Extract the [x, y] coordinate from the center of the cell holding the provided text.  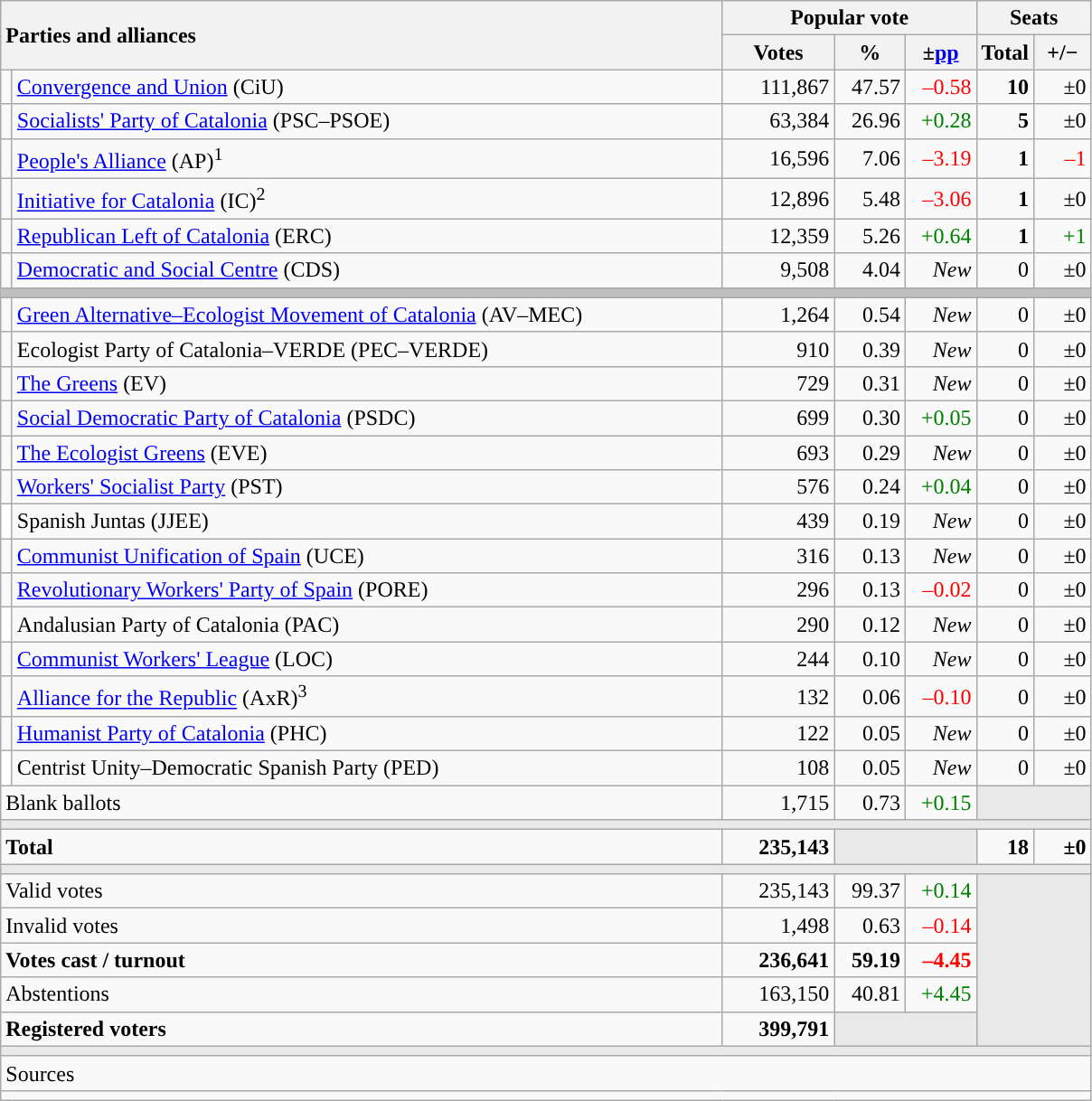
Revolutionary Workers' Party of Spain (PORE) [367, 590]
Workers' Socialist Party (PST) [367, 487]
7.06 [870, 159]
693 [778, 453]
+0.14 [940, 891]
Communist Unification of Spain (UCE) [367, 556]
–3.06 [940, 199]
729 [778, 383]
Centrist Unity–Democratic Spanish Party (PED) [367, 768]
Blank ballots [362, 803]
111,867 [778, 87]
Humanist Party of Catalonia (PHC) [367, 734]
9,508 [778, 270]
–0.02 [940, 590]
5.48 [870, 199]
People's Alliance (AP)1 [367, 159]
+0.28 [940, 121]
0.73 [870, 803]
0.29 [870, 453]
0.31 [870, 383]
% [870, 52]
0.06 [870, 696]
–1 [1063, 159]
59.19 [870, 960]
0.54 [870, 315]
5.26 [870, 236]
Alliance for the Republic (AxR)3 [367, 696]
10 [1005, 87]
18 [1005, 847]
Ecologist Party of Catalonia–VERDE (PEC–VERDE) [367, 349]
0.19 [870, 522]
Registered voters [362, 1029]
99.37 [870, 891]
Votes cast / turnout [362, 960]
+0.64 [940, 236]
439 [778, 522]
+4.45 [940, 994]
+1 [1063, 236]
±pp [940, 52]
Convergence and Union (CiU) [367, 87]
0.63 [870, 926]
Republican Left of Catalonia (ERC) [367, 236]
The Ecologist Greens (EVE) [367, 453]
1,264 [778, 315]
–4.45 [940, 960]
108 [778, 768]
63,384 [778, 121]
+0.15 [940, 803]
–0.14 [940, 926]
0.30 [870, 418]
296 [778, 590]
0.24 [870, 487]
699 [778, 418]
+0.04 [940, 487]
+0.05 [940, 418]
122 [778, 734]
16,596 [778, 159]
0.39 [870, 349]
12,359 [778, 236]
Valid votes [362, 891]
The Greens (EV) [367, 383]
Sources [546, 1073]
Green Alternative–Ecologist Movement of Catalonia (AV–MEC) [367, 315]
Parties and alliances [362, 35]
Andalusian Party of Catalonia (PAC) [367, 625]
Initiative for Catalonia (IC)2 [367, 199]
Votes [778, 52]
Democratic and Social Centre (CDS) [367, 270]
316 [778, 556]
132 [778, 696]
Invalid votes [362, 926]
0.10 [870, 659]
Abstentions [362, 994]
Social Democratic Party of Catalonia (PSDC) [367, 418]
0.12 [870, 625]
5 [1005, 121]
399,791 [778, 1029]
910 [778, 349]
47.57 [870, 87]
244 [778, 659]
290 [778, 625]
–3.19 [940, 159]
4.04 [870, 270]
Socialists' Party of Catalonia (PSC–PSOE) [367, 121]
–0.10 [940, 696]
576 [778, 487]
26.96 [870, 121]
236,641 [778, 960]
+/− [1063, 52]
163,150 [778, 994]
1,498 [778, 926]
–0.58 [940, 87]
Spanish Juntas (JJEE) [367, 522]
40.81 [870, 994]
12,896 [778, 199]
1,715 [778, 803]
Popular vote [850, 18]
Communist Workers' League (LOC) [367, 659]
Seats [1034, 18]
